Determine the [x, y] coordinate at the center of the cell enclosing the given text.  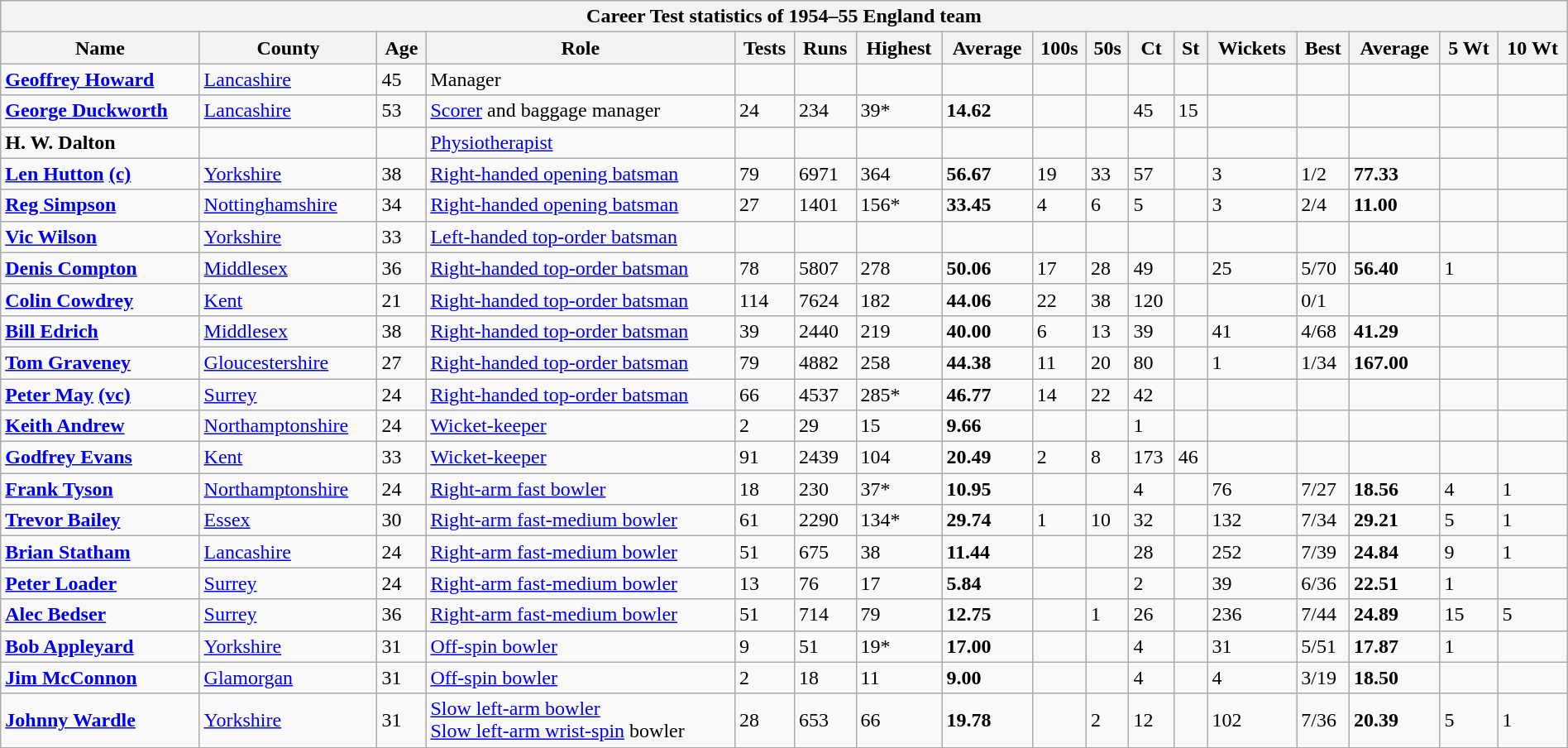
29.21 [1394, 520]
17.87 [1394, 646]
Vic Wilson [100, 237]
21 [402, 300]
41 [1252, 331]
Wickets [1252, 48]
11.00 [1394, 205]
5/70 [1323, 268]
14.62 [987, 111]
19.78 [987, 720]
Manager [581, 79]
Johnny Wardle [100, 720]
County [288, 48]
Colin Cowdrey [100, 300]
46.77 [987, 395]
Runs [825, 48]
80 [1151, 362]
5 Wt [1469, 48]
7/27 [1323, 489]
57 [1151, 174]
77.33 [1394, 174]
Reg Simpson [100, 205]
Nottinghamshire [288, 205]
173 [1151, 458]
Peter May (vc) [100, 395]
Glamorgan [288, 678]
17.00 [987, 646]
Gloucestershire [288, 362]
Left-handed top-order batsman [581, 237]
2439 [825, 458]
364 [899, 174]
5807 [825, 268]
Len Hutton (c) [100, 174]
Best [1323, 48]
4/68 [1323, 331]
3/19 [1323, 678]
120 [1151, 300]
104 [899, 458]
236 [1252, 615]
9.00 [987, 678]
24.89 [1394, 615]
Name [100, 48]
91 [765, 458]
0/1 [1323, 300]
Essex [288, 520]
22.51 [1394, 583]
44.06 [987, 300]
41.29 [1394, 331]
156* [899, 205]
5/51 [1323, 646]
134* [899, 520]
42 [1151, 395]
Bob Appleyard [100, 646]
18.56 [1394, 489]
Slow left-arm bowler Slow left-arm wrist-spin bowler [581, 720]
100s [1059, 48]
Scorer and baggage manager [581, 111]
10 [1108, 520]
St [1191, 48]
Age [402, 48]
12.75 [987, 615]
49 [1151, 268]
2290 [825, 520]
H. W. Dalton [100, 142]
30 [402, 520]
2440 [825, 331]
7624 [825, 300]
8 [1108, 458]
29.74 [987, 520]
George Duckworth [100, 111]
714 [825, 615]
20.49 [987, 458]
34 [402, 205]
1401 [825, 205]
Bill Edrich [100, 331]
2/4 [1323, 205]
5.84 [987, 583]
61 [765, 520]
32 [1151, 520]
29 [825, 426]
1/2 [1323, 174]
4537 [825, 395]
Career Test statistics of 1954–55 England team [784, 17]
278 [899, 268]
39* [899, 111]
7/36 [1323, 720]
24.84 [1394, 552]
Tests [765, 48]
Alec Bedser [100, 615]
219 [899, 331]
20 [1108, 362]
Godfrey Evans [100, 458]
Tom Graveney [100, 362]
Geoffrey Howard [100, 79]
78 [765, 268]
1/34 [1323, 362]
Right-arm fast bowler [581, 489]
7/44 [1323, 615]
182 [899, 300]
258 [899, 362]
252 [1252, 552]
Role [581, 48]
50s [1108, 48]
19* [899, 646]
Denis Compton [100, 268]
102 [1252, 720]
33.45 [987, 205]
Physiotherapist [581, 142]
7/39 [1323, 552]
56.40 [1394, 268]
46 [1191, 458]
7/34 [1323, 520]
11.44 [987, 552]
Keith Andrew [100, 426]
Brian Statham [100, 552]
10 Wt [1532, 48]
114 [765, 300]
18.50 [1394, 678]
50.06 [987, 268]
10.95 [987, 489]
6/36 [1323, 583]
653 [825, 720]
675 [825, 552]
56.67 [987, 174]
Frank Tyson [100, 489]
Ct [1151, 48]
Trevor Bailey [100, 520]
Peter Loader [100, 583]
44.38 [987, 362]
Highest [899, 48]
25 [1252, 268]
37* [899, 489]
167.00 [1394, 362]
14 [1059, 395]
20.39 [1394, 720]
132 [1252, 520]
26 [1151, 615]
Jim McConnon [100, 678]
19 [1059, 174]
6971 [825, 174]
12 [1151, 720]
234 [825, 111]
285* [899, 395]
53 [402, 111]
40.00 [987, 331]
9.66 [987, 426]
230 [825, 489]
4882 [825, 362]
